Scan for the cell matching the given text and deliver its (x, y) coordinate at center. 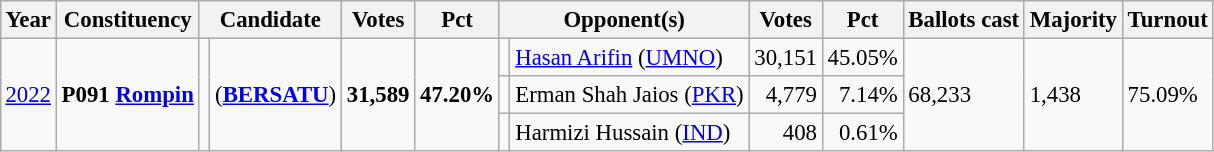
Erman Shah Jaios (PKR) (630, 95)
Turnout (1168, 20)
7.14% (862, 95)
0.61% (862, 133)
68,233 (964, 94)
4,779 (786, 95)
1,438 (1073, 94)
Candidate (270, 20)
30,151 (786, 57)
Opponent(s) (624, 20)
45.05% (862, 57)
31,589 (378, 94)
P091 Rompin (128, 94)
408 (786, 133)
Majority (1073, 20)
47.20% (458, 94)
2022 (28, 94)
Harmizi Hussain (IND) (630, 133)
Hasan Arifin (UMNO) (630, 57)
75.09% (1168, 94)
Year (28, 20)
Constituency (128, 20)
Ballots cast (964, 20)
(BERSATU) (276, 94)
